Search for the cell housing the specified text and yield its (x, y) center coordinate. 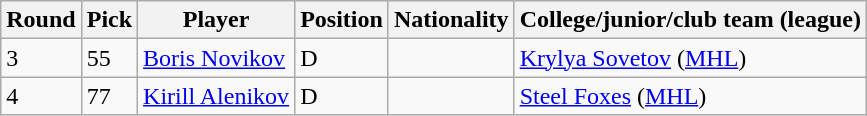
Steel Foxes (MHL) (690, 96)
Nationality (451, 20)
Kirill Alenikov (216, 96)
77 (109, 96)
3 (41, 58)
4 (41, 96)
Player (216, 20)
Pick (109, 20)
Position (342, 20)
Krylya Sovetov (MHL) (690, 58)
Boris Novikov (216, 58)
College/junior/club team (league) (690, 20)
Round (41, 20)
55 (109, 58)
